Return [x, y] of the center of cell containing provided text 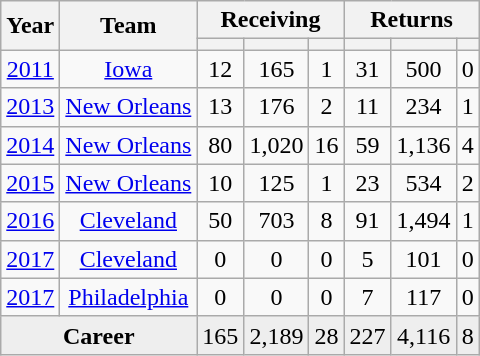
5 [368, 259]
28 [326, 335]
2016 [30, 221]
2014 [30, 145]
13 [220, 107]
Receiving [270, 20]
10 [220, 183]
534 [424, 183]
Returns [412, 20]
227 [368, 335]
11 [368, 107]
12 [220, 69]
7 [368, 297]
125 [276, 183]
50 [220, 221]
91 [368, 221]
80 [220, 145]
1,494 [424, 221]
2015 [30, 183]
Iowa [128, 69]
234 [424, 107]
4,116 [424, 335]
59 [368, 145]
Career [99, 335]
500 [424, 69]
117 [424, 297]
1,136 [424, 145]
1,020 [276, 145]
703 [276, 221]
Year [30, 26]
101 [424, 259]
31 [368, 69]
2,189 [276, 335]
23 [368, 183]
Philadelphia [128, 297]
16 [326, 145]
Team [128, 26]
2013 [30, 107]
176 [276, 107]
4 [468, 145]
2011 [30, 69]
